Identify which cell holds the provided text, then report its (X, Y) central coordinate. 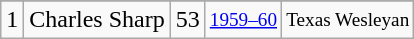
1 (12, 20)
Texas Wesleyan (348, 20)
1959–60 (243, 20)
53 (188, 20)
Charles Sharp (97, 20)
